From the cell containing the given text, extract its center point as [x, y] coordinate. 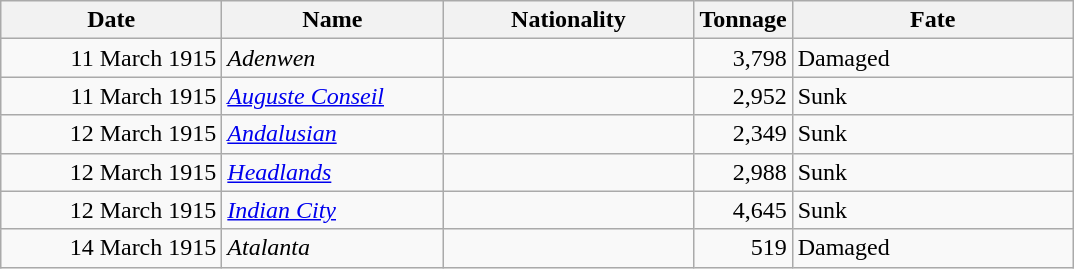
Date [112, 20]
14 March 1915 [112, 248]
Andalusian [332, 134]
2,349 [743, 134]
Nationality [568, 20]
2,952 [743, 96]
Name [332, 20]
Headlands [332, 172]
Atalanta [332, 248]
Auguste Conseil [332, 96]
Fate [932, 20]
Tonnage [743, 20]
3,798 [743, 58]
2,988 [743, 172]
Indian City [332, 210]
Adenwen [332, 58]
4,645 [743, 210]
519 [743, 248]
